Locate the cell with the specified text and output its [x, y] center coordinate. 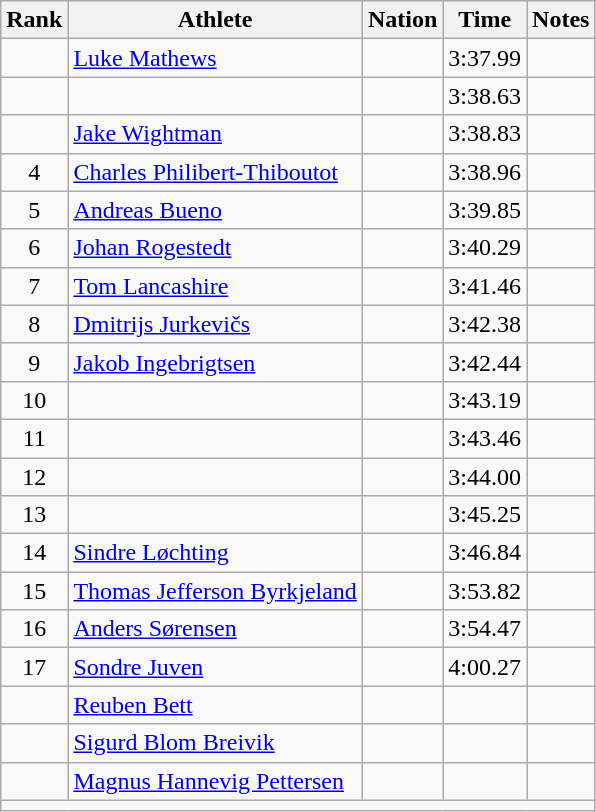
3:38.63 [485, 96]
3:43.19 [485, 400]
3:53.82 [485, 591]
3:38.83 [485, 134]
8 [34, 324]
Rank [34, 20]
Anders Sørensen [216, 629]
Luke Mathews [216, 58]
12 [34, 477]
3:46.84 [485, 553]
4:00.27 [485, 667]
Time [485, 20]
11 [34, 438]
14 [34, 553]
17 [34, 667]
3:54.47 [485, 629]
3:42.38 [485, 324]
Charles Philibert-Thiboutot [216, 172]
Reuben Bett [216, 705]
Sindre Løchting [216, 553]
3:40.29 [485, 248]
Johan Rogestedt [216, 248]
3:39.85 [485, 210]
3:38.96 [485, 172]
Andreas Bueno [216, 210]
Thomas Jefferson Byrkjeland [216, 591]
7 [34, 286]
3:42.44 [485, 362]
3:37.99 [485, 58]
6 [34, 248]
Notes [561, 20]
3:45.25 [485, 515]
3:41.46 [485, 286]
Athlete [216, 20]
9 [34, 362]
Jakob Ingebrigtsen [216, 362]
Jake Wightman [216, 134]
Nation [402, 20]
13 [34, 515]
Sondre Juven [216, 667]
10 [34, 400]
Magnus Hannevig Pettersen [216, 781]
4 [34, 172]
16 [34, 629]
3:44.00 [485, 477]
Sigurd Blom Breivik [216, 743]
Dmitrijs Jurkevičs [216, 324]
3:43.46 [485, 438]
5 [34, 210]
15 [34, 591]
Tom Lancashire [216, 286]
